For the text-containing cell, return its midpoint in [x, y] coordinate format. 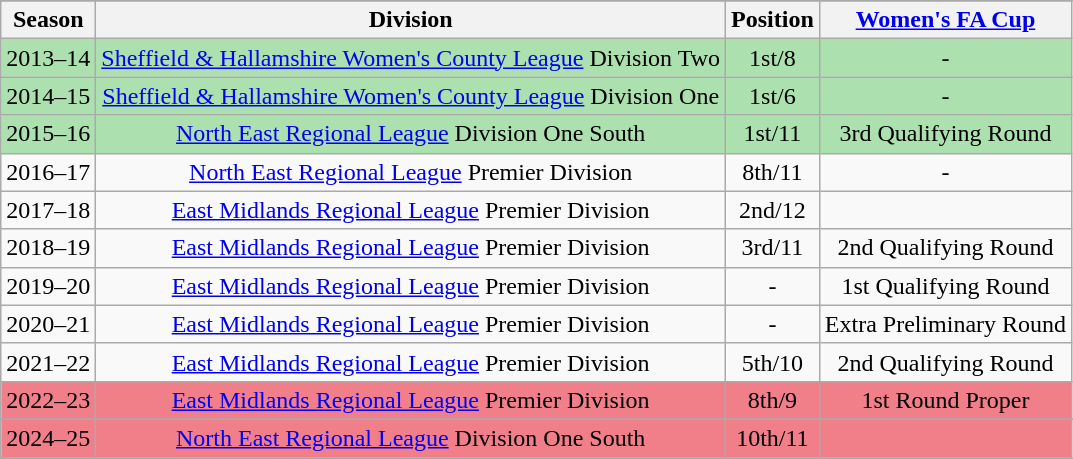
2020–21 [48, 324]
5th/10 [773, 362]
2024–25 [48, 438]
Sheffield & Hallamshire Women's County League Division Two [411, 58]
1st/6 [773, 96]
2016–17 [48, 172]
North East Regional League Premier Division [411, 172]
1st/8 [773, 58]
Extra Preliminary Round [945, 324]
Women's FA Cup [945, 20]
2021–22 [48, 362]
3rd Qualifying Round [945, 134]
1st/11 [773, 134]
1st Qualifying Round [945, 286]
2017–18 [48, 210]
3rd/11 [773, 248]
2018–19 [48, 248]
2nd/12 [773, 210]
8th/9 [773, 400]
8th/11 [773, 172]
2019–20 [48, 286]
10th/11 [773, 438]
Sheffield & Hallamshire Women's County League Division One [411, 96]
Division [411, 20]
2015–16 [48, 134]
2013–14 [48, 58]
2014–15 [48, 96]
Position [773, 20]
1st Round Proper [945, 400]
Season [48, 20]
2022–23 [48, 400]
